Find where the given text appears and provide that cell's center as [X, Y] coordinate. 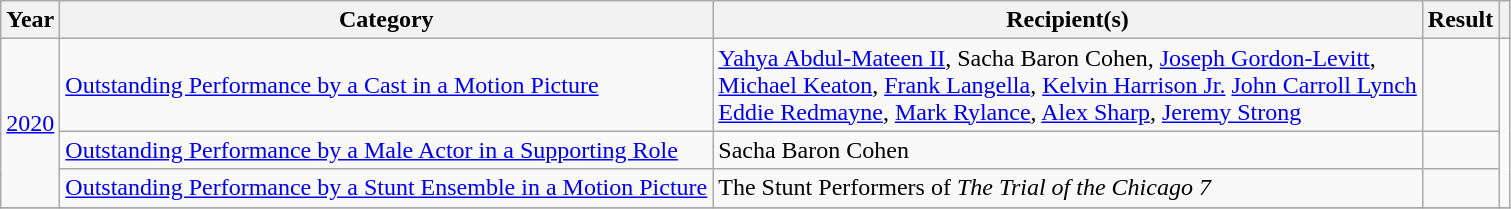
Result [1460, 20]
Category [386, 20]
The Stunt Performers of The Trial of the Chicago 7 [1068, 188]
Outstanding Performance by a Stunt Ensemble in a Motion Picture [386, 188]
Outstanding Performance by a Cast in a Motion Picture [386, 85]
Sacha Baron Cohen [1068, 150]
Year [30, 20]
Recipient(s) [1068, 20]
Outstanding Performance by a Male Actor in a Supporting Role [386, 150]
2020 [30, 123]
